Locate the cell with the specified text and output its (X, Y) center coordinate. 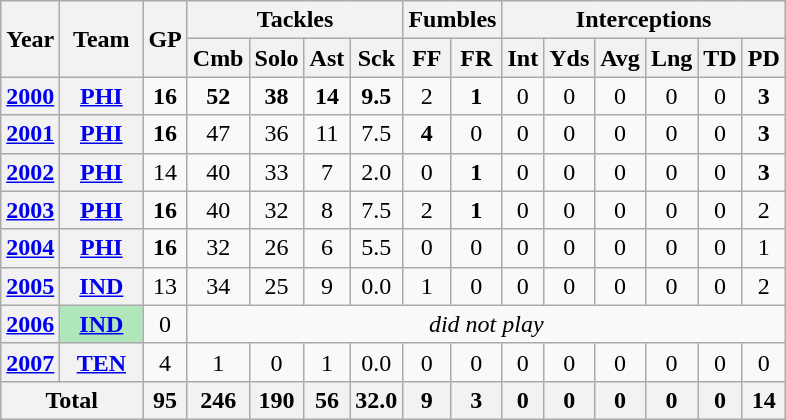
6 (327, 248)
2000 (30, 96)
246 (218, 400)
Ast (327, 58)
Int (523, 58)
Yds (570, 58)
8 (327, 210)
did not play (486, 324)
26 (276, 248)
56 (327, 400)
2006 (30, 324)
47 (218, 134)
TEN (102, 362)
Avg (620, 58)
TD (720, 58)
2.0 (376, 172)
FF (427, 58)
95 (165, 400)
Solo (276, 58)
Interceptions (644, 20)
2005 (30, 286)
Team (102, 39)
2001 (30, 134)
FR (476, 58)
25 (276, 286)
Sck (376, 58)
Cmb (218, 58)
2003 (30, 210)
2007 (30, 362)
190 (276, 400)
GP (165, 39)
Year (30, 39)
Tackles (295, 20)
34 (218, 286)
38 (276, 96)
7 (327, 172)
Total (72, 400)
11 (327, 134)
PD (764, 58)
9.5 (376, 96)
32.0 (376, 400)
33 (276, 172)
13 (165, 286)
36 (276, 134)
5.5 (376, 248)
Fumbles (452, 20)
52 (218, 96)
Lng (671, 58)
2002 (30, 172)
2004 (30, 248)
